Search for the cell housing the specified text and yield its (X, Y) center coordinate. 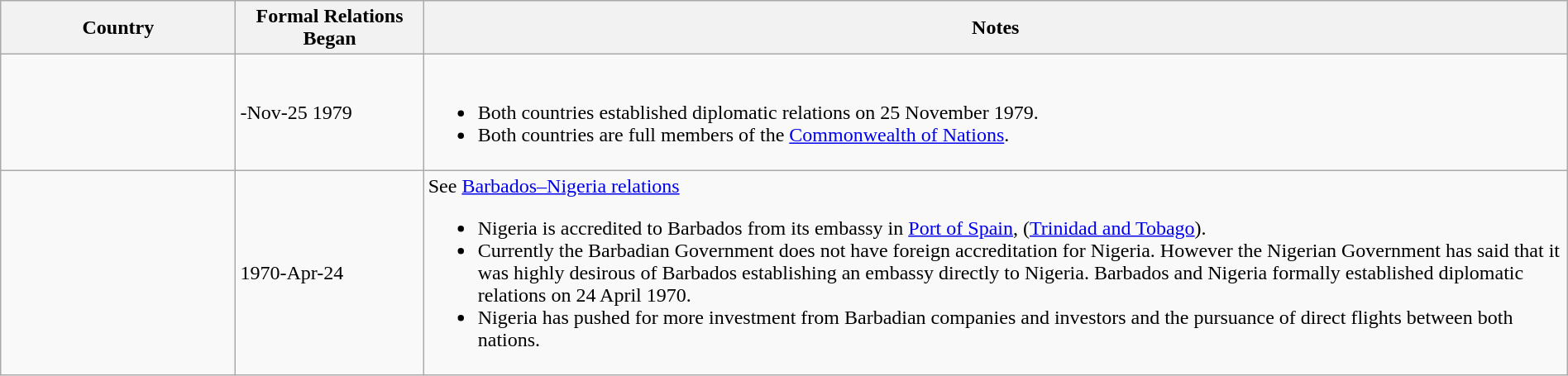
-Nov-25 1979 (329, 112)
Formal Relations Began (329, 28)
1970-Apr-24 (329, 273)
Country (118, 28)
Notes (996, 28)
Both countries established diplomatic relations on 25 November 1979.Both countries are full members of the Commonwealth of Nations. (996, 112)
